Identify which cell holds the provided text, then report its (X, Y) central coordinate. 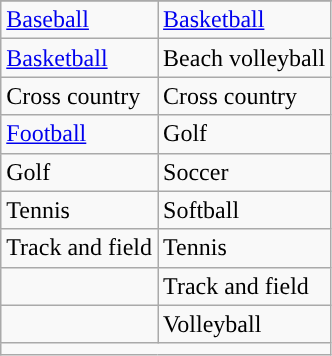
Soccer (244, 172)
Baseball (80, 20)
Beach volleyball (244, 58)
Football (80, 134)
Softball (244, 210)
Volleyball (244, 324)
